Locate the cell with the specified text and output its (X, Y) center coordinate. 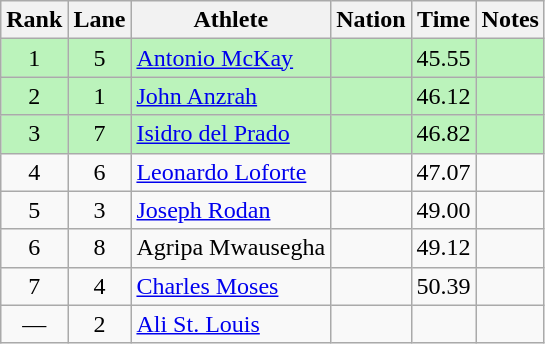
45.55 (444, 58)
47.07 (444, 172)
Ali St. Louis (231, 324)
Joseph Rodan (231, 210)
Nation (371, 20)
49.00 (444, 210)
49.12 (444, 248)
Isidro del Prado (231, 134)
Time (444, 20)
Antonio McKay (231, 58)
Athlete (231, 20)
John Anzrah (231, 96)
— (34, 324)
Notes (510, 20)
Rank (34, 20)
46.82 (444, 134)
Leonardo Loforte (231, 172)
Lane (100, 20)
46.12 (444, 96)
Charles Moses (231, 286)
8 (100, 248)
50.39 (444, 286)
Agripa Mwausegha (231, 248)
